Provide the (x, y) coordinate of the cell's center where the given text is located.  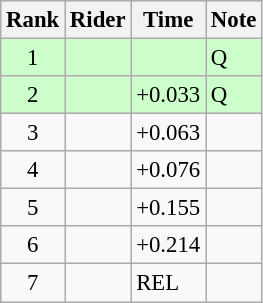
Rank (33, 20)
+0.155 (168, 208)
REL (168, 283)
3 (33, 133)
Time (168, 20)
7 (33, 283)
4 (33, 170)
2 (33, 95)
5 (33, 208)
Note (234, 20)
+0.214 (168, 245)
1 (33, 58)
+0.076 (168, 170)
+0.033 (168, 95)
Rider (98, 20)
6 (33, 245)
+0.063 (168, 133)
